Identify which cell holds the provided text, then report its (X, Y) central coordinate. 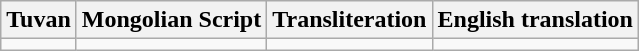
Transliteration (350, 20)
Tuvan (39, 20)
English translation (535, 20)
Mongolian Script (171, 20)
